Pinpoint the cell where the given text exists, returning its (x, y) midpoint coordinate. 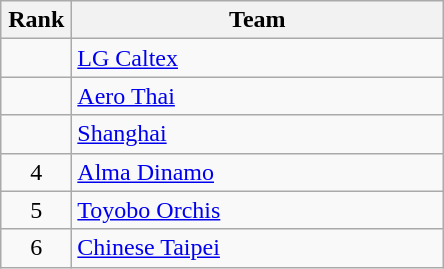
Aero Thai (258, 96)
Alma Dinamo (258, 172)
5 (36, 210)
Toyobo Orchis (258, 210)
Team (258, 20)
4 (36, 172)
Chinese Taipei (258, 248)
6 (36, 248)
Rank (36, 20)
Shanghai (258, 134)
LG Caltex (258, 58)
